Return [X, Y] of the center of cell containing provided text 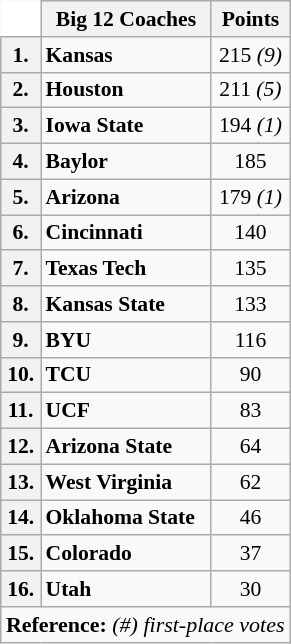
Utah [126, 589]
West Virginia [126, 482]
14. [21, 518]
Colorado [126, 554]
179 (1) [250, 197]
8. [21, 304]
116 [250, 340]
Texas Tech [126, 269]
Arizona State [126, 447]
7. [21, 269]
Big 12 Coaches [126, 19]
Houston [126, 90]
133 [250, 304]
15. [21, 554]
10. [21, 375]
BYU [126, 340]
83 [250, 411]
90 [250, 375]
185 [250, 162]
TCU [126, 375]
6. [21, 233]
13. [21, 482]
Cincinnati [126, 233]
3. [21, 126]
194 (1) [250, 126]
9. [21, 340]
Kansas State [126, 304]
5. [21, 197]
Arizona [126, 197]
62 [250, 482]
Oklahoma State [126, 518]
4. [21, 162]
Reference: (#) first-place votes [146, 625]
Baylor [126, 162]
37 [250, 554]
215 (9) [250, 55]
46 [250, 518]
Iowa State [126, 126]
211 (5) [250, 90]
Points [250, 19]
64 [250, 447]
135 [250, 269]
11. [21, 411]
1. [21, 55]
16. [21, 589]
30 [250, 589]
Kansas [126, 55]
2. [21, 90]
140 [250, 233]
UCF [126, 411]
12. [21, 447]
